Identify which cell holds the provided text, then report its [X, Y] central coordinate. 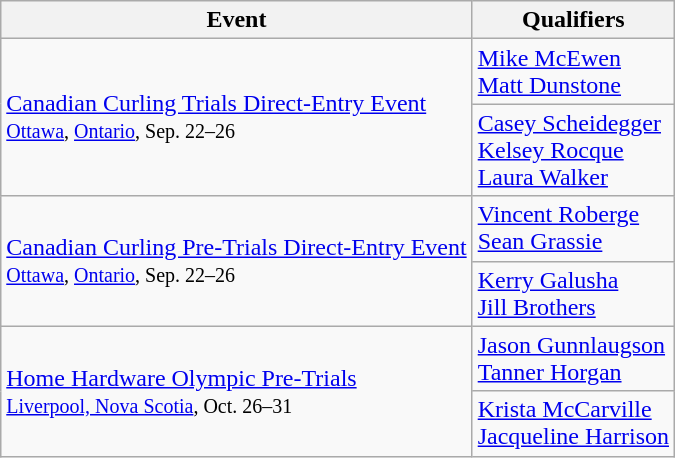
Home Hardware Olympic Pre-Trials Liverpool, Nova Scotia, Oct. 26–31 [236, 391]
Canadian Curling Trials Direct-Entry Event Ottawa, Ontario, Sep. 22–26 [236, 118]
Vincent Roberge Sean Grassie [573, 228]
Canadian Curling Pre-Trials Direct-Entry Event Ottawa, Ontario, Sep. 22–26 [236, 261]
Mike McEwen Matt Dunstone [573, 72]
Casey Scheidegger Kelsey Rocque Laura Walker [573, 150]
Jason Gunnlaugson Tanner Horgan [573, 358]
Kerry Galusha Jill Brothers [573, 294]
Qualifiers [573, 20]
Krista McCarville Jacqueline Harrison [573, 424]
Event [236, 20]
